Return [x, y] of the center of cell containing provided text 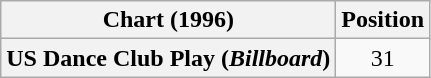
Position [383, 20]
31 [383, 58]
US Dance Club Play (Billboard) [168, 58]
Chart (1996) [168, 20]
